Extract the (X, Y) coordinate from the center of the cell holding the provided text.  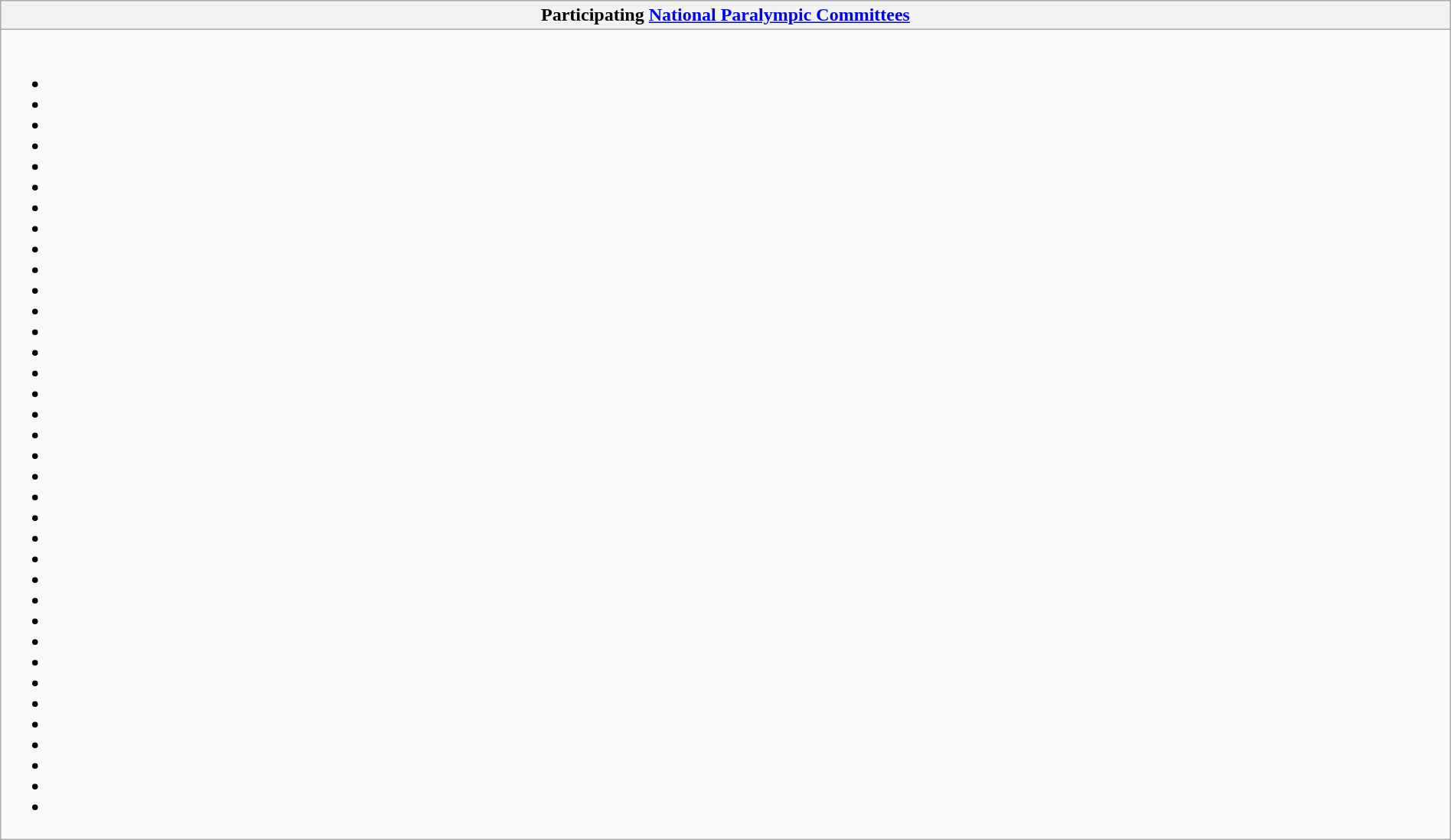
Participating National Paralympic Committees (725, 15)
